From the cell containing the given text, extract its center point as (x, y) coordinate. 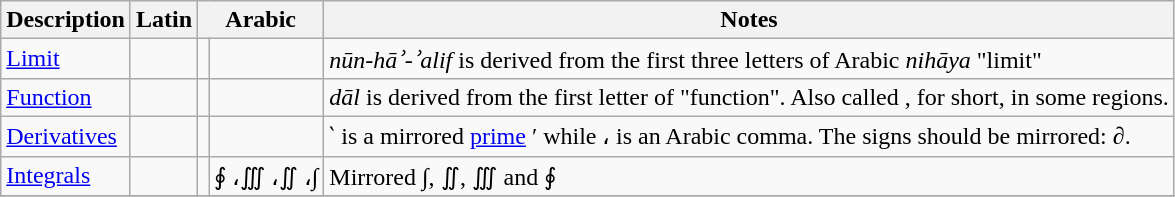
‪∮ ،∭ ،∬ ،∫‬ (266, 176)
nūn-hāʾ-ʾalif is derived from the first three letters of Arabic nihāya "limit" (749, 59)
Notes (749, 20)
Limit (66, 59)
Mirrored ∫, ∬, ∭ and ∮ (749, 176)
Function (66, 97)
Description (66, 20)
‵ is a mirrored prime ′ while ، is an Arabic comma. The signs should be mirrored: ∂. (749, 136)
Integrals (66, 176)
Derivatives (66, 136)
dāl is derived from the first letter of "function". Also called , for short, in some regions. (749, 97)
Latin (164, 20)
Arabic (261, 20)
